Capture the cell that displays the provided text and extract its (x, y) central coordinate. 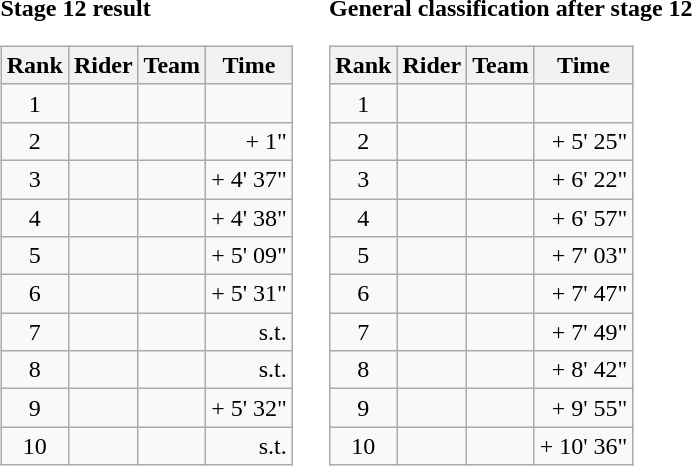
+ 5' 25" (584, 141)
+ 6' 57" (584, 217)
+ 6' 22" (584, 179)
+ 8' 42" (584, 370)
+ 5' 09" (250, 256)
+ 7' 47" (584, 294)
+ 4' 38" (250, 217)
+ 5' 32" (250, 408)
+ 9' 55" (584, 408)
+ 4' 37" (250, 179)
+ 5' 31" (250, 294)
+ 10' 36" (584, 446)
+ 7' 49" (584, 332)
+ 1" (250, 141)
+ 7' 03" (584, 256)
